Provide the [x, y] coordinate of the cell's center where the given text is located.  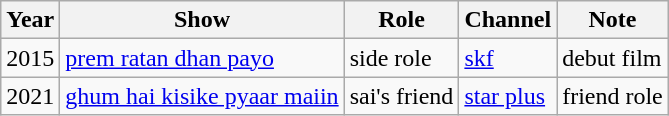
sai's friend [402, 96]
star plus [508, 96]
debut film [613, 58]
ghum hai kisike pyaar maiin [202, 96]
Note [613, 20]
skf [508, 58]
Role [402, 20]
prem ratan dhan payo [202, 58]
2015 [30, 58]
side role [402, 58]
Year [30, 20]
Show [202, 20]
Channel [508, 20]
2021 [30, 96]
friend role [613, 96]
